Locate the cell with the specified text and output its (X, Y) center coordinate. 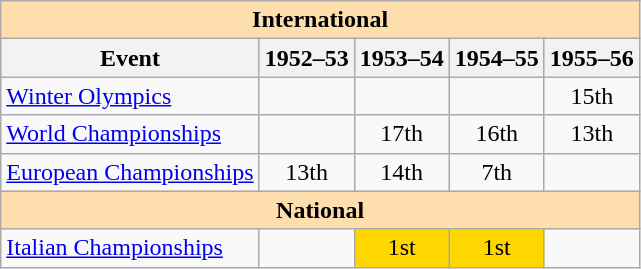
17th (402, 134)
1955–56 (592, 58)
World Championships (130, 134)
European Championships (130, 172)
International (320, 20)
1953–54 (402, 58)
Winter Olympics (130, 96)
15th (592, 96)
Italian Championships (130, 248)
1952–53 (306, 58)
National (320, 210)
1954–55 (496, 58)
16th (496, 134)
7th (496, 172)
Event (130, 58)
14th (402, 172)
